For the text-containing cell, return its midpoint in (x, y) coordinate format. 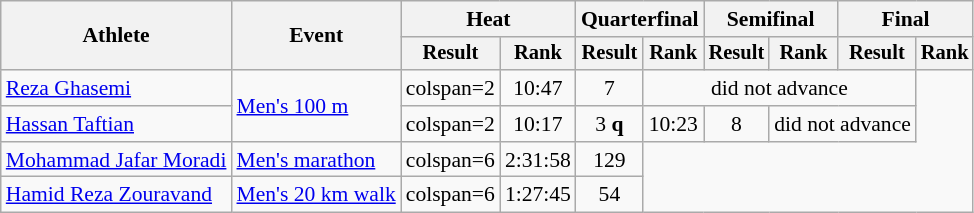
10:47 (538, 88)
Final (906, 19)
10:23 (674, 124)
3 q (610, 124)
Quarterfinal (640, 19)
Hamid Reza Zouravand (116, 195)
Event (316, 36)
2:31:58 (538, 160)
8 (737, 124)
Athlete (116, 36)
1:27:45 (538, 195)
Semifinal (771, 19)
10:17 (538, 124)
7 (610, 88)
Men's marathon (316, 160)
Mohammad Jafar Moradi (116, 160)
Reza Ghasemi (116, 88)
54 (610, 195)
129 (610, 160)
Heat (488, 19)
Men's 100 m (316, 106)
Men's 20 km walk (316, 195)
Hassan Taftian (116, 124)
